Pinpoint the cell where the given text exists, returning its (X, Y) midpoint coordinate. 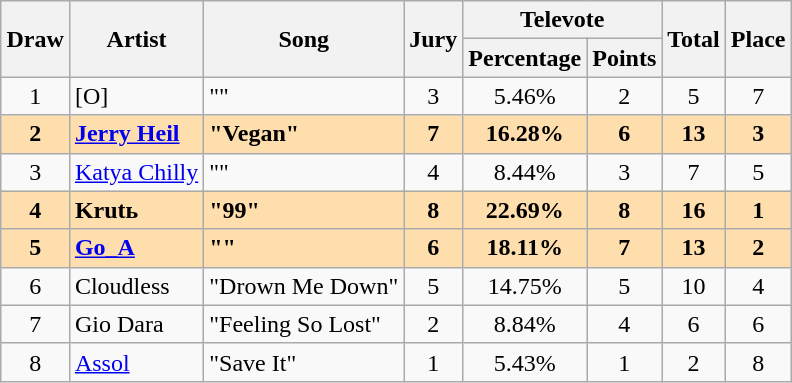
Jerry Heil (136, 134)
Katya Chilly (136, 172)
Televote (562, 20)
"Drown Me Down" (304, 286)
Percentage (525, 58)
14.75% (525, 286)
10 (694, 286)
8.84% (525, 324)
Points (624, 58)
5.46% (525, 96)
16.28% (525, 134)
18.11% (525, 248)
Total (694, 39)
Cloudless (136, 286)
Place (758, 39)
Assol (136, 362)
22.69% (525, 210)
16 (694, 210)
"99" (304, 210)
Song (304, 39)
"Save It" (304, 362)
"Feeling So Lost" (304, 324)
5.43% (525, 362)
Krutь (136, 210)
Artist (136, 39)
8.44% (525, 172)
Draw (35, 39)
Go_A (136, 248)
Gio Dara (136, 324)
Jury (434, 39)
[О] (136, 96)
"Vegan" (304, 134)
